Determine the (X, Y) coordinate at the center of the cell enclosing the given text.  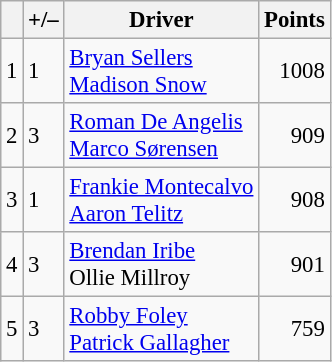
Bryan Sellers Madison Snow (162, 72)
908 (294, 200)
1008 (294, 72)
+/– (44, 20)
Frankie Montecalvo Aaron Telitz (162, 200)
Driver (162, 20)
909 (294, 136)
Points (294, 20)
5 (12, 330)
Brendan Iribe Ollie Millroy (162, 264)
759 (294, 330)
2 (12, 136)
Robby Foley Patrick Gallagher (162, 330)
Roman De Angelis Marco Sørensen (162, 136)
901 (294, 264)
4 (12, 264)
